Detect which cell encompasses the target text, then output its [X, Y] center coordinate. 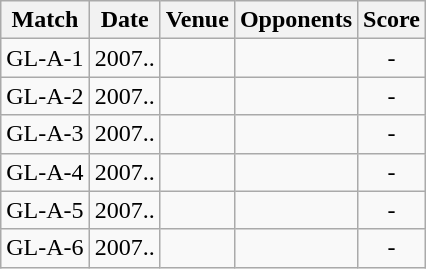
GL-A-1 [45, 58]
GL-A-3 [45, 134]
Opponents [296, 20]
GL-A-6 [45, 248]
GL-A-5 [45, 210]
Match [45, 20]
Score [392, 20]
GL-A-2 [45, 96]
Venue [197, 20]
Date [124, 20]
GL-A-4 [45, 172]
